Find where the given text appears and provide that cell's center as [X, Y] coordinate. 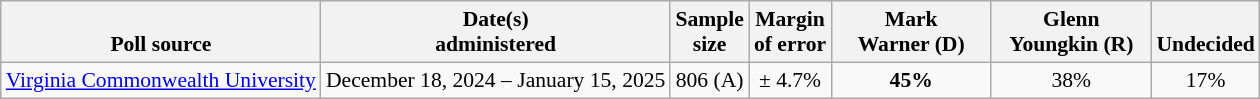
45% [911, 80]
MarkWarner (D) [911, 32]
Marginof error [790, 32]
Poll source [161, 32]
17% [1205, 80]
Virginia Commonwealth University [161, 80]
GlennYoungkin (R) [1071, 32]
806 (A) [709, 80]
± 4.7% [790, 80]
38% [1071, 80]
December 18, 2024 – January 15, 2025 [496, 80]
Undecided [1205, 32]
Date(s)administered [496, 32]
Samplesize [709, 32]
